Find where the given text appears and provide that cell's center as [x, y] coordinate. 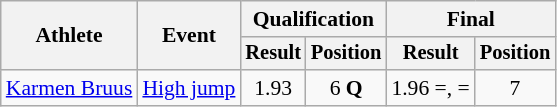
High jump [188, 88]
1.96 =, = [430, 88]
Event [188, 36]
7 [515, 88]
6 Q [346, 88]
Final [470, 19]
Athlete [70, 36]
1.93 [273, 88]
Qualification [313, 19]
Karmen Bruus [70, 88]
